Return (x, y) of the center of cell containing provided text 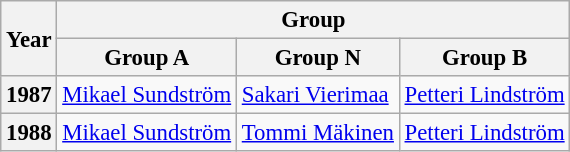
Group N (318, 58)
Group A (147, 58)
Group (314, 20)
Tommi Mäkinen (318, 133)
Year (29, 38)
Group B (484, 58)
Sakari Vierimaa (318, 95)
1987 (29, 95)
1988 (29, 133)
